Find where the given text appears and provide that cell's center as [x, y] coordinate. 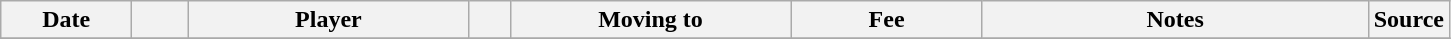
Source [1408, 20]
Date [66, 20]
Notes [1175, 20]
Fee [886, 20]
Player [328, 20]
Moving to [650, 20]
